Find where the given text appears and provide that cell's center as [X, Y] coordinate. 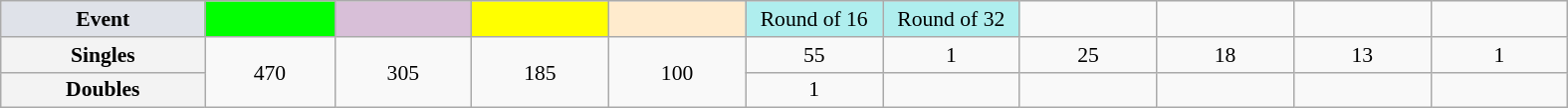
Singles [104, 55]
Doubles [104, 90]
470 [270, 72]
13 [1362, 55]
100 [677, 72]
185 [541, 72]
55 [814, 55]
305 [403, 72]
Round of 16 [814, 19]
Round of 32 [951, 19]
Event [104, 19]
18 [1226, 55]
25 [1088, 55]
